From the cell containing the given text, extract its center point as [X, Y] coordinate. 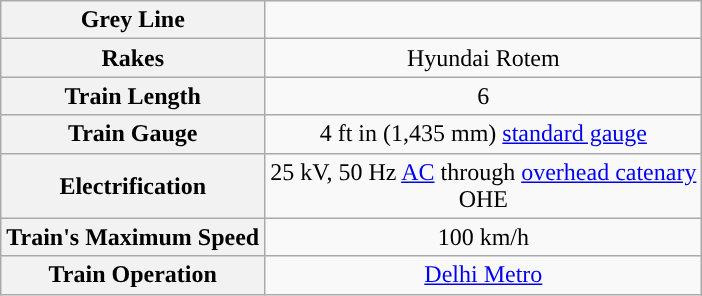
Electrification [133, 186]
100 km/h [484, 237]
Train Gauge [133, 134]
Hyundai Rotem [484, 58]
25 kV, 50 Hz AC through overhead catenary OHE [484, 186]
4 ft in (1,435 mm) standard gauge [484, 134]
Train Length [133, 96]
Delhi Metro [484, 275]
Grey Line [133, 20]
Train Operation [133, 275]
Train's Maximum Speed [133, 237]
Rakes [133, 58]
6 [484, 96]
